Output the (X, Y) coordinate of the center of the cell containing the given text.  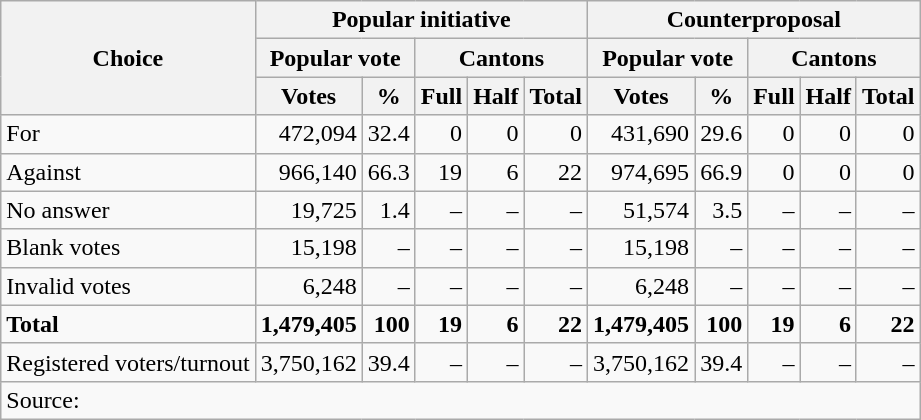
966,140 (308, 172)
Source: (460, 400)
32.4 (388, 134)
66.9 (722, 172)
29.6 (722, 134)
Choice (128, 58)
Counterproposal (754, 20)
431,690 (642, 134)
66.3 (388, 172)
Popular initiative (421, 20)
No answer (128, 210)
1.4 (388, 210)
Registered voters/turnout (128, 362)
51,574 (642, 210)
Against (128, 172)
Blank votes (128, 248)
472,094 (308, 134)
Invalid votes (128, 286)
For (128, 134)
3.5 (722, 210)
19,725 (308, 210)
974,695 (642, 172)
